Find where the given text appears and provide that cell's center as (x, y) coordinate. 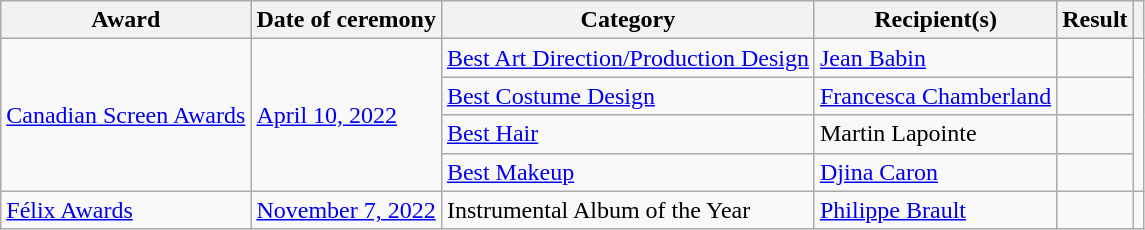
Date of ceremony (346, 20)
Canadian Screen Awards (126, 115)
Best Art Direction/Production Design (628, 58)
Recipient(s) (935, 20)
Award (126, 20)
November 7, 2022 (346, 210)
Jean Babin (935, 58)
Result (1095, 20)
Best Costume Design (628, 96)
Philippe Brault (935, 210)
Djina Caron (935, 172)
April 10, 2022 (346, 115)
Martin Lapointe (935, 134)
Instrumental Album of the Year (628, 210)
Best Hair (628, 134)
Francesca Chamberland (935, 96)
Best Makeup (628, 172)
Félix Awards (126, 210)
Category (628, 20)
